Return the [X, Y] coordinate for the center point of the cell that contains the specified text.  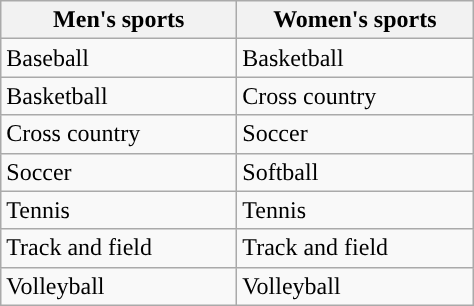
Baseball [119, 58]
Men's sports [119, 20]
Women's sports [355, 20]
Softball [355, 172]
